Scan for the cell matching the given text and deliver its (X, Y) coordinate at center. 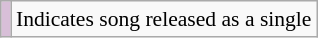
Indicates song released as a single (164, 19)
